Provide the [X, Y] coordinate of the cell's center where the given text is located.  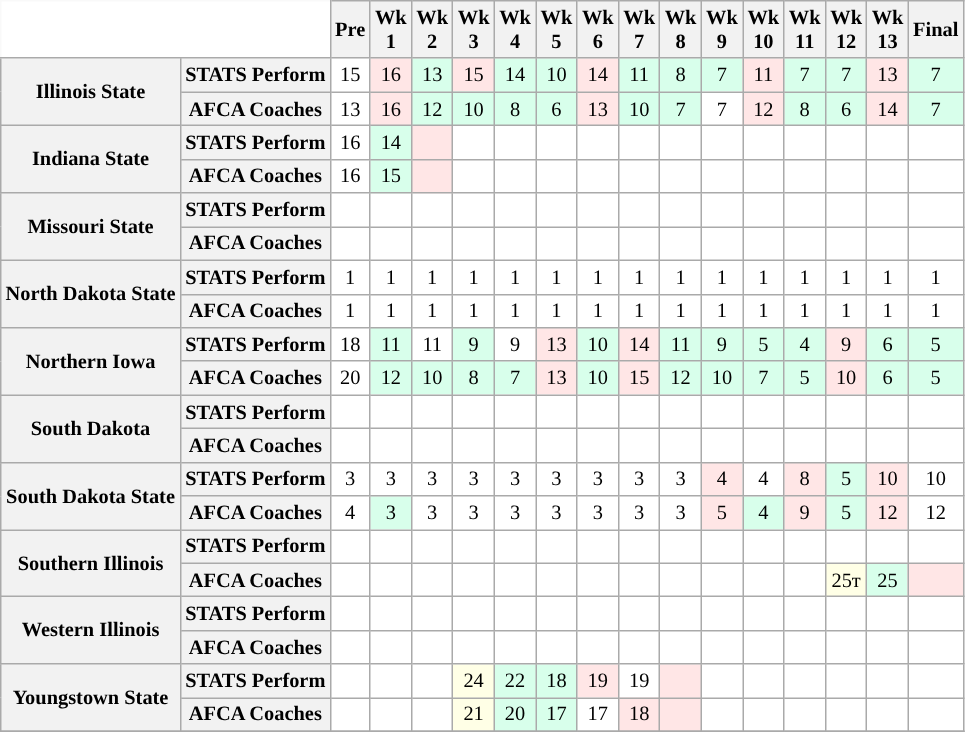
21 [474, 714]
Wk8 [680, 29]
Pre [350, 29]
Wk12 [846, 29]
Wk7 [638, 29]
Wk6 [598, 29]
Wk11 [804, 29]
25 [888, 580]
Wk3 [474, 29]
South Dakota State [91, 496]
Western Illinois [91, 630]
Wk2 [432, 29]
25т [846, 580]
22 [514, 681]
Southern Illinois [91, 562]
Youngstown State [91, 698]
Wk1 [390, 29]
Final [936, 29]
Wk5 [556, 29]
Northern Iowa [91, 360]
South Dakota [91, 428]
Missouri State [91, 226]
Indiana State [91, 158]
Wk10 [764, 29]
Illinois State [91, 92]
Wk9 [722, 29]
24 [474, 681]
North Dakota State [91, 294]
Wk4 [514, 29]
Wk13 [888, 29]
